Pinpoint the cell where the given text exists, returning its (X, Y) midpoint coordinate. 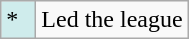
Led the league (112, 20)
* (18, 20)
